Scan for the cell matching the given text and deliver its (x, y) coordinate at center. 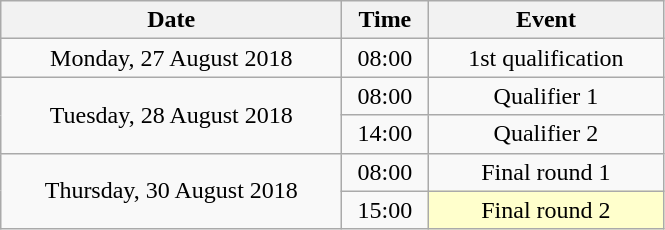
14:00 (385, 134)
1st qualification (546, 58)
Tuesday, 28 August 2018 (172, 115)
Final round 1 (546, 172)
Final round 2 (546, 210)
Event (546, 20)
Thursday, 30 August 2018 (172, 191)
Time (385, 20)
Qualifier 1 (546, 96)
Monday, 27 August 2018 (172, 58)
Qualifier 2 (546, 134)
15:00 (385, 210)
Date (172, 20)
